Capture the cell that displays the provided text and extract its [x, y] central coordinate. 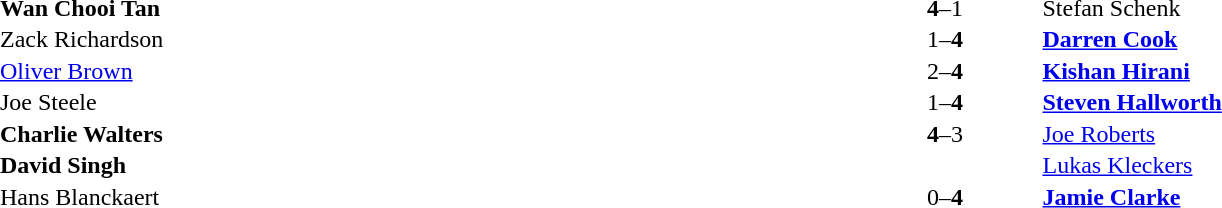
2–4 [944, 71]
4–3 [944, 134]
